From the cell containing the given text, extract its center point as (x, y) coordinate. 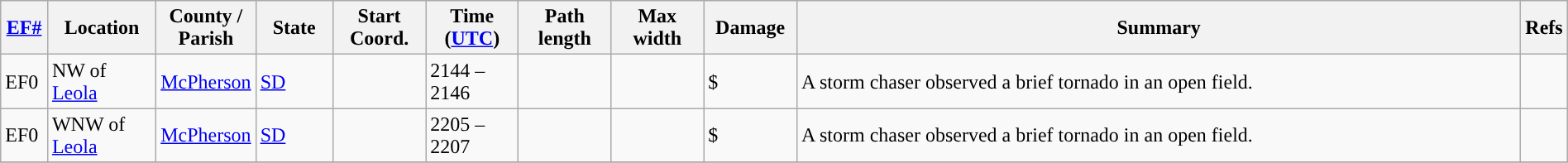
Damage (751, 28)
County / Parish (206, 28)
Location (101, 28)
Path length (565, 28)
EF# (25, 28)
Max width (657, 28)
2205 – 2207 (472, 136)
Refs (1544, 28)
NW of Leola (101, 81)
2144 – 2146 (472, 81)
State (294, 28)
Start Coord. (379, 28)
Time (UTC) (472, 28)
Summary (1158, 28)
WNW of Leola (101, 136)
